Pinpoint the cell where the given text exists, returning its [X, Y] midpoint coordinate. 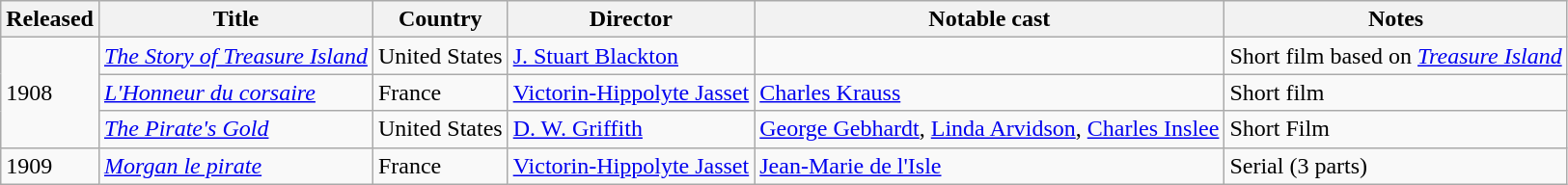
D. W. Griffith [631, 129]
Short film based on Treasure Island [1395, 56]
1908 [50, 92]
Short Film [1395, 129]
The Pirate's Gold [235, 129]
Morgan le pirate [235, 166]
Short film [1395, 92]
Title [235, 19]
Charles Krauss [990, 92]
Jean-Marie de l'Isle [990, 166]
Country [440, 19]
Serial (3 parts) [1395, 166]
J. Stuart Blackton [631, 56]
1909 [50, 166]
Director [631, 19]
The Story of Treasure Island [235, 56]
L'Honneur du corsaire [235, 92]
Notes [1395, 19]
Released [50, 19]
George Gebhardt, Linda Arvidson, Charles Inslee [990, 129]
Notable cast [990, 19]
